Detect which cell encompasses the target text, then output its (X, Y) center coordinate. 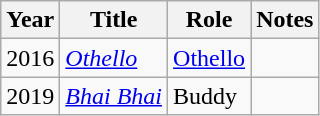
Notes (285, 20)
Bhai Bhai (114, 96)
Title (114, 20)
Buddy (210, 96)
Year (30, 20)
Role (210, 20)
2019 (30, 96)
2016 (30, 58)
